Detect which cell encompasses the target text, then output its [x, y] center coordinate. 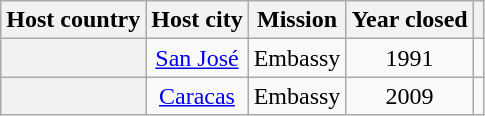
Caracas [197, 96]
Mission [297, 20]
Host country [74, 20]
Year closed [410, 20]
1991 [410, 58]
2009 [410, 96]
Host city [197, 20]
San José [197, 58]
